Capture the cell that displays the provided text and extract its (x, y) central coordinate. 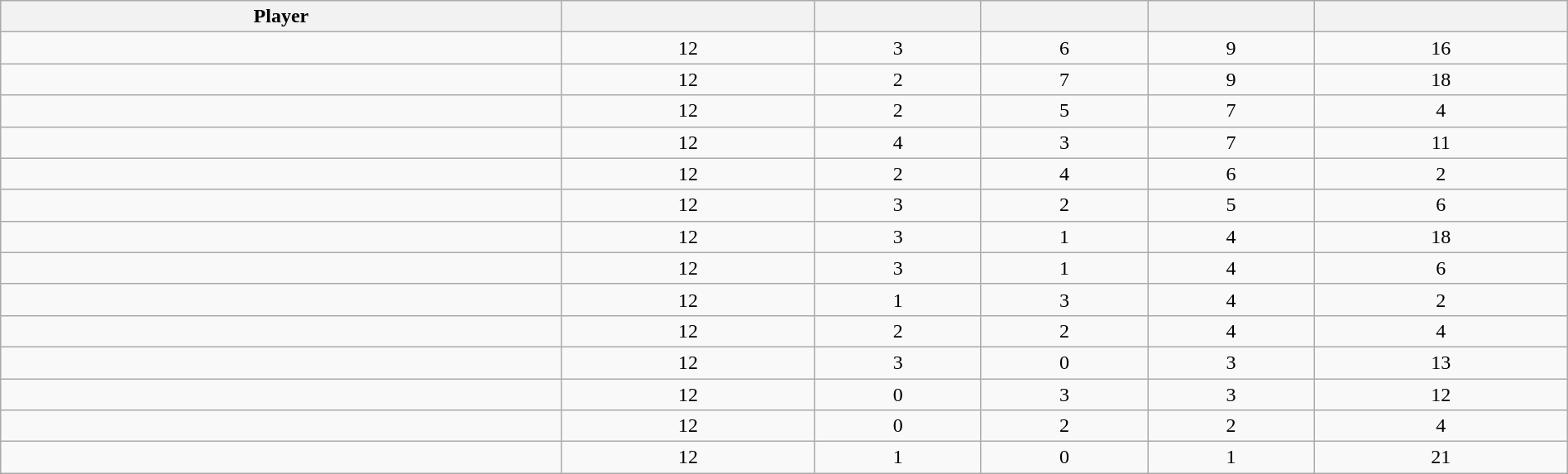
11 (1441, 142)
Player (281, 17)
16 (1441, 48)
21 (1441, 457)
13 (1441, 362)
